Output the (X, Y) coordinate of the center of the cell containing the given text.  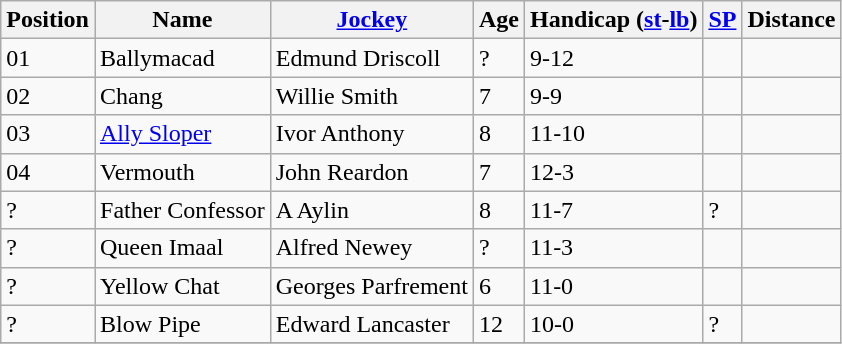
Willie Smith (372, 96)
02 (48, 96)
6 (498, 286)
Handicap (st-lb) (613, 20)
Ivor Anthony (372, 134)
Jockey (372, 20)
01 (48, 58)
John Reardon (372, 172)
10-0 (613, 324)
Yellow Chat (182, 286)
12-3 (613, 172)
Father Confessor (182, 210)
Name (182, 20)
Georges Parfrement (372, 286)
Alfred Newey (372, 248)
11-0 (613, 286)
Blow Pipe (182, 324)
Position (48, 20)
Age (498, 20)
Edward Lancaster (372, 324)
Ballymacad (182, 58)
Queen Imaal (182, 248)
11-7 (613, 210)
11-3 (613, 248)
Edmund Driscoll (372, 58)
04 (48, 172)
SP (722, 20)
Vermouth (182, 172)
9-12 (613, 58)
Distance (792, 20)
12 (498, 324)
11-10 (613, 134)
A Aylin (372, 210)
Ally Sloper (182, 134)
03 (48, 134)
Chang (182, 96)
9-9 (613, 96)
